For the text-containing cell, return its midpoint in (x, y) coordinate format. 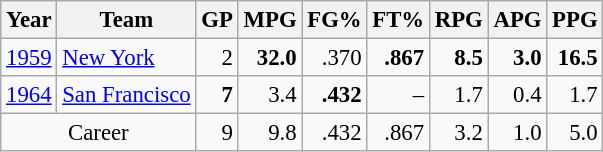
9 (217, 133)
16.5 (575, 58)
FG% (334, 20)
0.4 (518, 95)
Career (98, 133)
3.2 (458, 133)
FT% (398, 20)
3.4 (270, 95)
– (398, 95)
GP (217, 20)
1.0 (518, 133)
Team (126, 20)
32.0 (270, 58)
2 (217, 58)
PPG (575, 20)
RPG (458, 20)
APG (518, 20)
7 (217, 95)
San Francisco (126, 95)
8.5 (458, 58)
9.8 (270, 133)
3.0 (518, 58)
1964 (29, 95)
New York (126, 58)
1959 (29, 58)
MPG (270, 20)
.370 (334, 58)
Year (29, 20)
5.0 (575, 133)
